Locate the cell with the specified text and output its (X, Y) center coordinate. 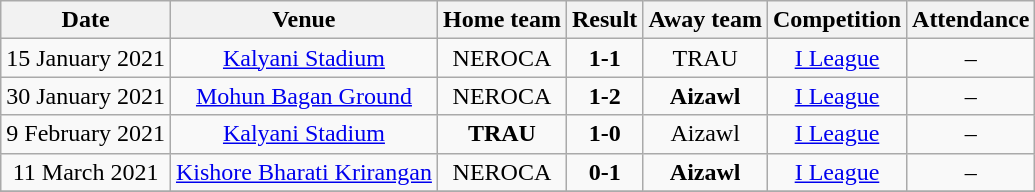
15 January 2021 (86, 58)
1-1 (604, 58)
11 March 2021 (86, 172)
1-2 (604, 96)
Kishore Bharati Krirangan (304, 172)
1-0 (604, 134)
Away team (706, 20)
0-1 (604, 172)
Competition (836, 20)
Mohun Bagan Ground (304, 96)
9 February 2021 (86, 134)
Home team (502, 20)
Venue (304, 20)
30 January 2021 (86, 96)
Result (604, 20)
Attendance (971, 20)
Date (86, 20)
